Locate the cell with the specified text and output its (x, y) center coordinate. 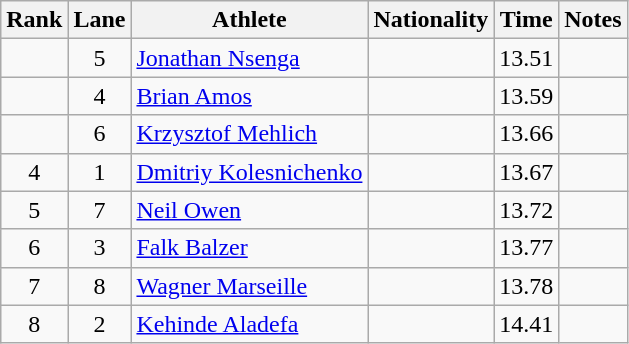
13.66 (526, 134)
Athlete (250, 20)
Notes (593, 20)
Jonathan Nsenga (250, 58)
Lane (100, 20)
13.72 (526, 210)
Time (526, 20)
13.59 (526, 96)
Nationality (431, 20)
Krzysztof Mehlich (250, 134)
13.78 (526, 286)
Rank (34, 20)
Falk Balzer (250, 248)
Kehinde Aladefa (250, 324)
2 (100, 324)
Brian Amos (250, 96)
Dmitriy Kolesnichenko (250, 172)
13.77 (526, 248)
1 (100, 172)
14.41 (526, 324)
Neil Owen (250, 210)
13.51 (526, 58)
13.67 (526, 172)
Wagner Marseille (250, 286)
3 (100, 248)
